Locate the cell with the specified text and output its (X, Y) center coordinate. 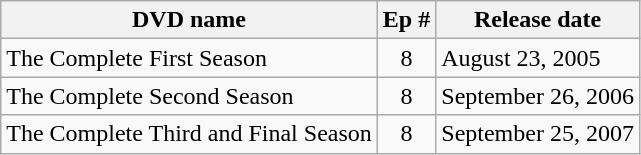
September 26, 2006 (538, 96)
The Complete First Season (190, 58)
The Complete Second Season (190, 96)
DVD name (190, 20)
Ep # (406, 20)
August 23, 2005 (538, 58)
The Complete Third and Final Season (190, 134)
September 25, 2007 (538, 134)
Release date (538, 20)
